Capture the cell that displays the provided text and extract its (x, y) central coordinate. 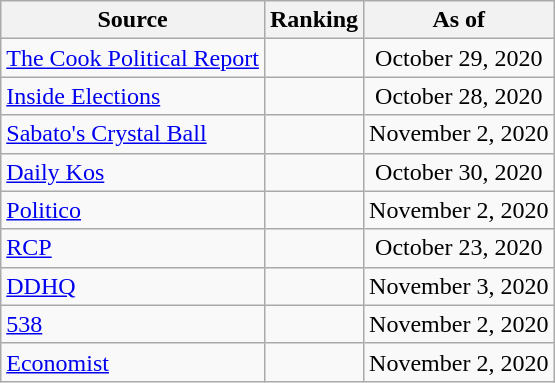
538 (133, 324)
Source (133, 20)
Ranking (314, 20)
Inside Elections (133, 96)
DDHQ (133, 286)
Daily Kos (133, 172)
As of (459, 20)
RCP (133, 248)
The Cook Political Report (133, 58)
October 30, 2020 (459, 172)
October 23, 2020 (459, 248)
November 3, 2020 (459, 286)
Politico (133, 210)
Sabato's Crystal Ball (133, 134)
October 29, 2020 (459, 58)
October 28, 2020 (459, 96)
Economist (133, 362)
